Return the (x, y) coordinate for the center point of the cell that contains the specified text.  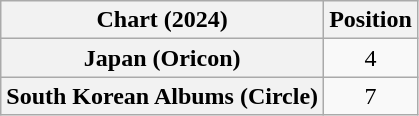
Japan (Oricon) (162, 58)
Chart (2024) (162, 20)
7 (371, 96)
4 (371, 58)
South Korean Albums (Circle) (162, 96)
Position (371, 20)
